Return (X, Y) of the center of cell containing provided text 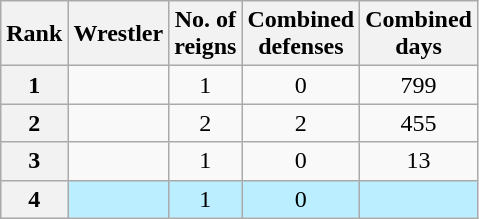
No. ofreigns (206, 34)
Rank (34, 34)
3 (34, 161)
455 (419, 123)
799 (419, 85)
Combineddays (419, 34)
13 (419, 161)
4 (34, 199)
Combineddefenses (301, 34)
Wrestler (118, 34)
